Pinpoint the cell where the given text exists, returning its (x, y) midpoint coordinate. 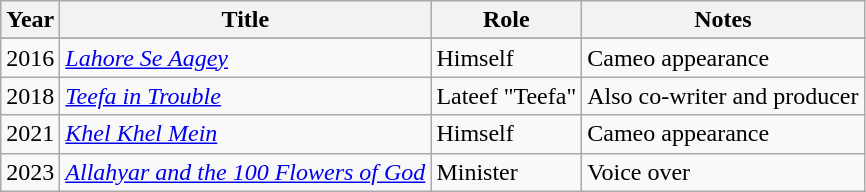
Allahyar and the 100 Flowers of God (246, 172)
Minister (506, 172)
2016 (30, 58)
Lateef "Teefa" (506, 96)
Notes (723, 20)
Year (30, 20)
2018 (30, 96)
Voice over (723, 172)
Title (246, 20)
Lahore Se Aagey (246, 58)
Teefa in Trouble (246, 96)
Khel Khel Mein (246, 134)
Role (506, 20)
2021 (30, 134)
Also co-writer and producer (723, 96)
2023 (30, 172)
